Return the (x, y) coordinate for the center point of the cell that contains the specified text.  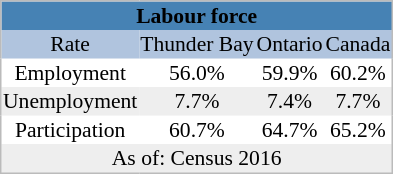
Labour force (197, 16)
64.7% (290, 130)
60.2% (358, 72)
As of: Census 2016 (197, 158)
7.4% (290, 101)
60.7% (197, 130)
Participation (70, 130)
65.2% (358, 130)
Rate (70, 44)
Thunder Bay (197, 44)
Canada (358, 44)
Unemployment (70, 101)
56.0% (197, 72)
59.9% (290, 72)
Employment (70, 72)
Ontario (290, 44)
